Output the (x, y) coordinate of the center of the cell containing the given text.  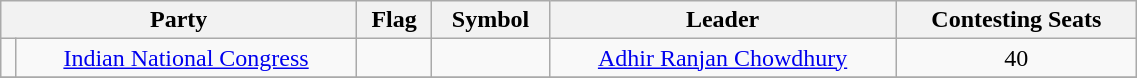
Indian National Congress (186, 58)
Adhir Ranjan Chowdhury (722, 58)
Contesting Seats (1016, 20)
40 (1016, 58)
Leader (722, 20)
Party (179, 20)
Symbol (491, 20)
Flag (394, 20)
